Scan for the cell matching the given text and deliver its (X, Y) coordinate at center. 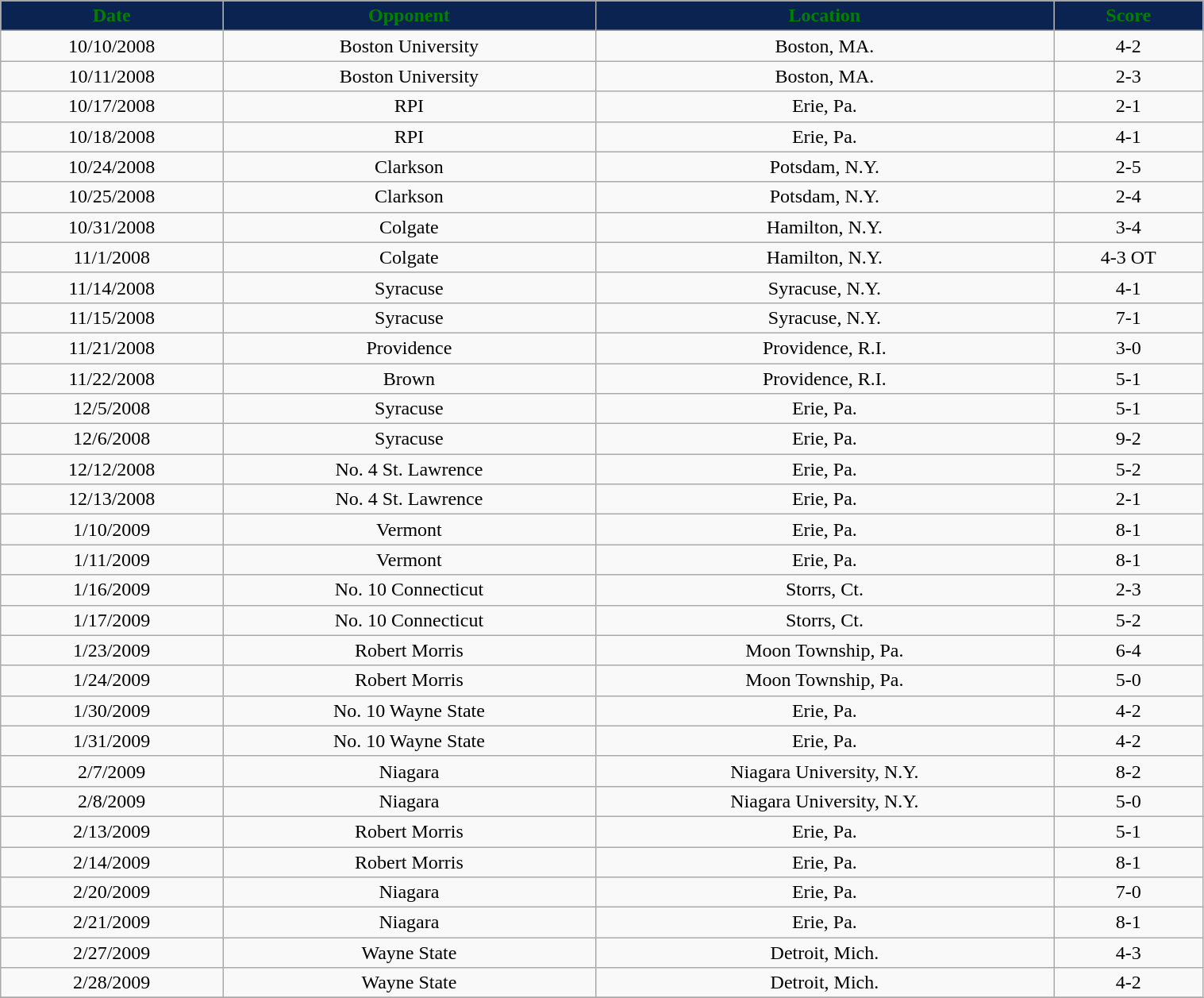
Date (112, 16)
8-2 (1129, 771)
2/27/2009 (112, 953)
2/7/2009 (112, 771)
10/31/2008 (112, 227)
2/13/2009 (112, 831)
6-4 (1129, 650)
11/1/2008 (112, 257)
10/17/2008 (112, 106)
Providence (410, 348)
1/24/2009 (112, 680)
1/17/2009 (112, 620)
Score (1129, 16)
3-4 (1129, 227)
10/24/2008 (112, 167)
10/11/2008 (112, 76)
2-4 (1129, 197)
10/18/2008 (112, 137)
7-0 (1129, 892)
11/15/2008 (112, 318)
Brown (410, 379)
10/25/2008 (112, 197)
12/5/2008 (112, 409)
11/21/2008 (112, 348)
1/30/2009 (112, 711)
1/23/2009 (112, 650)
12/12/2008 (112, 469)
2/21/2009 (112, 923)
9-2 (1129, 439)
12/13/2008 (112, 499)
11/22/2008 (112, 379)
2/14/2009 (112, 861)
1/11/2009 (112, 560)
4-3 (1129, 953)
2-5 (1129, 167)
1/10/2009 (112, 530)
11/14/2008 (112, 287)
2/8/2009 (112, 801)
10/10/2008 (112, 46)
1/16/2009 (112, 590)
2/28/2009 (112, 983)
2/20/2009 (112, 892)
12/6/2008 (112, 439)
3-0 (1129, 348)
1/31/2009 (112, 741)
Opponent (410, 16)
4-3 OT (1129, 257)
7-1 (1129, 318)
Location (824, 16)
